Return [x, y] of the center of cell containing provided text 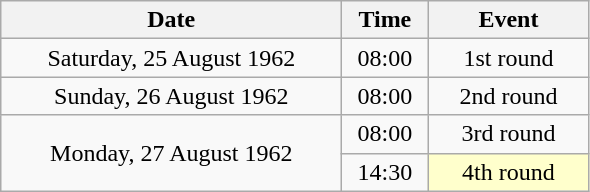
Time [385, 20]
Event [508, 20]
4th round [508, 172]
Sunday, 26 August 1962 [172, 96]
2nd round [508, 96]
3rd round [508, 134]
1st round [508, 58]
Date [172, 20]
Saturday, 25 August 1962 [172, 58]
14:30 [385, 172]
Monday, 27 August 1962 [172, 153]
